Determine the (X, Y) coordinate at the center of the cell enclosing the given text.  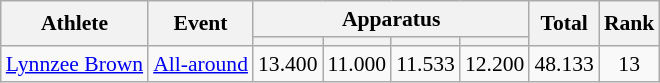
Apparatus (391, 19)
Lynnzee Brown (74, 64)
Event (200, 24)
Athlete (74, 24)
All-around (200, 64)
Rank (630, 24)
13.400 (288, 64)
11.000 (356, 64)
12.200 (494, 64)
13 (630, 64)
Total (564, 24)
48.133 (564, 64)
11.533 (426, 64)
